Scan for the cell matching the given text and deliver its [X, Y] coordinate at center. 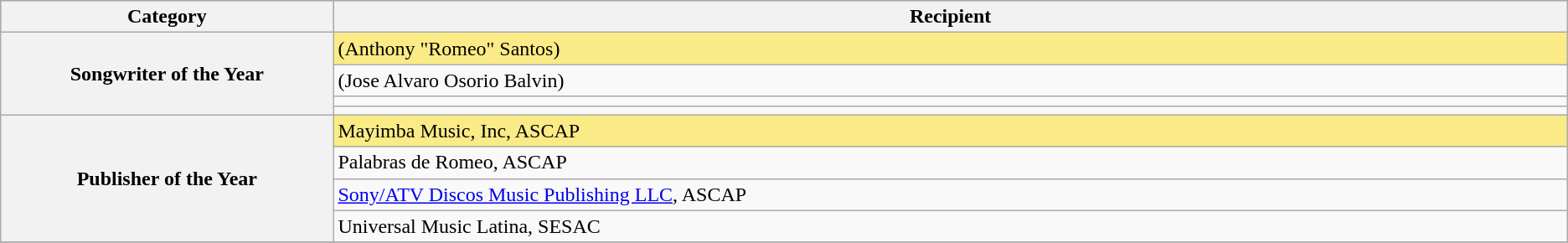
Sony/ATV Discos Music Publishing LLC, ASCAP [950, 194]
(Anthony "Romeo" Santos) [950, 49]
Mayimba Music, Inc, ASCAP [950, 131]
(Jose Alvaro Osorio Balvin) [950, 80]
Recipient [950, 17]
Category [168, 17]
Universal Music Latina, SESAC [950, 226]
Palabras de Romeo, ASCAP [950, 163]
Songwriter of the Year [168, 74]
Publisher of the Year [168, 178]
